Return the (x, y) coordinate for the center point of the cell that contains the specified text.  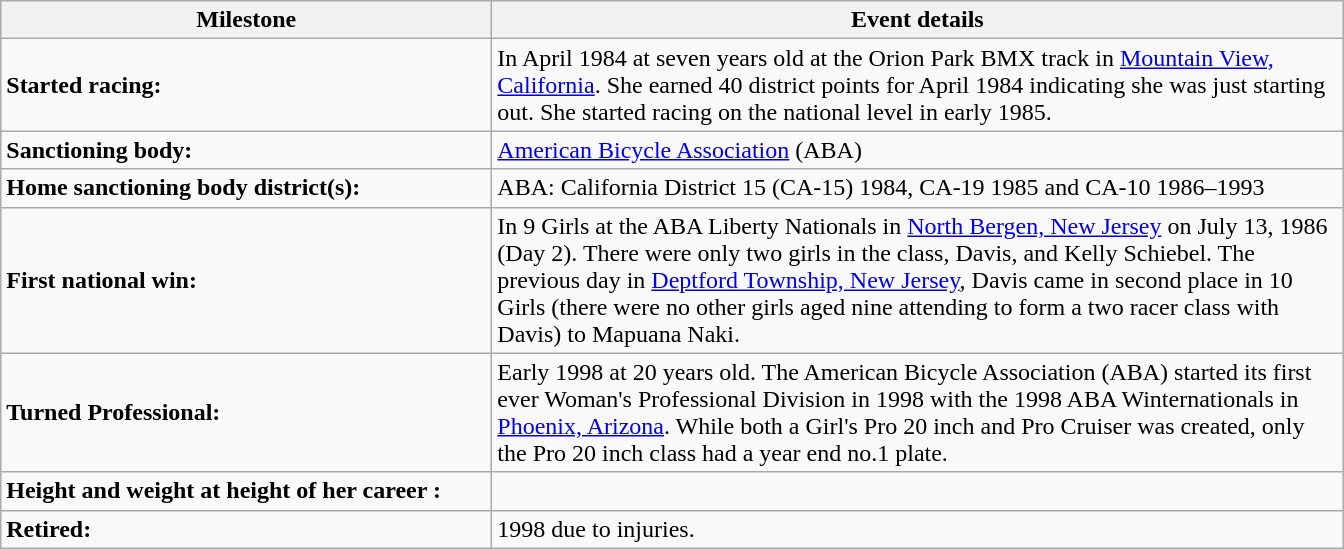
First national win: (246, 280)
Retired: (246, 529)
Sanctioning body: (246, 150)
Started racing: (246, 85)
1998 due to injuries. (918, 529)
ABA: California District 15 (CA-15) 1984, CA-19 1985 and CA-10 1986–1993 (918, 188)
American Bicycle Association (ABA) (918, 150)
Milestone (246, 20)
Turned Professional: (246, 412)
Height and weight at height of her career : (246, 491)
Event details (918, 20)
Home sanctioning body district(s): (246, 188)
